From the cell containing the given text, extract its center point as (X, Y) coordinate. 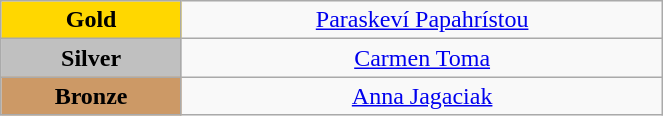
Anna Jagaciak (422, 96)
Bronze (92, 96)
Carmen Toma (422, 58)
Silver (92, 58)
Gold (92, 20)
Paraskeví Papahrístou (422, 20)
